Detect which cell encompasses the target text, then output its [X, Y] center coordinate. 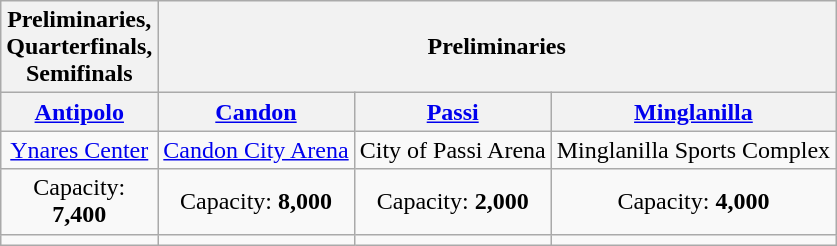
Candon [256, 112]
Preliminaries [497, 47]
Candon City Arena [256, 150]
Capacity: 8,000 [256, 202]
Minglanilla Sports Complex [693, 150]
Capacity: 4,000 [693, 202]
City of Passi Arena [452, 150]
Capacity: 7,400 [80, 202]
Passi [452, 112]
Minglanilla [693, 112]
Capacity: 2,000 [452, 202]
Ynares Center [80, 150]
Preliminaries, Quarterfinals, Semifinals [80, 47]
Antipolo [80, 112]
